Locate the cell with the specified text and output its [x, y] center coordinate. 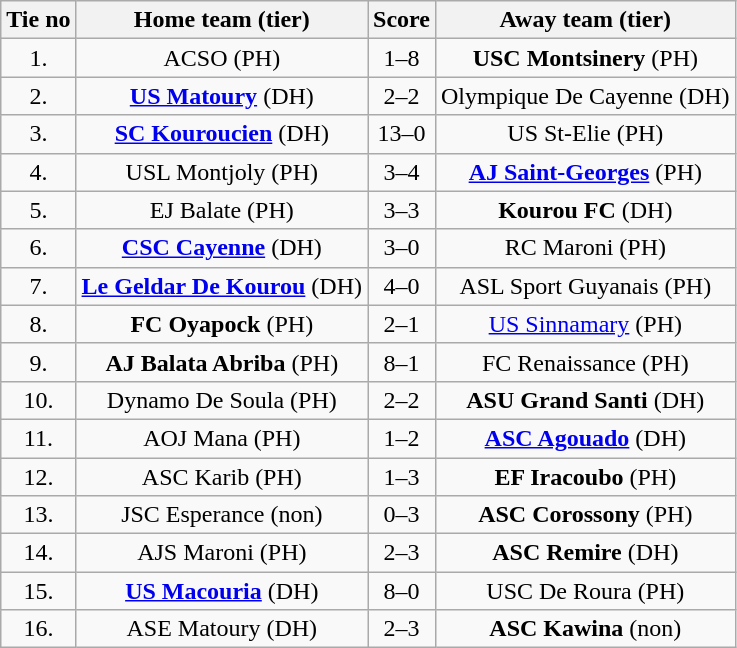
ASC Karib (PH) [222, 477]
ASU Grand Santi (DH) [585, 400]
AJS Maroni (PH) [222, 553]
ASC Corossony (PH) [585, 515]
3–4 [402, 172]
US St-Elie (PH) [585, 134]
ASE Matoury (DH) [222, 629]
AJ Saint-Georges (PH) [585, 172]
Le Geldar De Kourou (DH) [222, 286]
Dynamo De Soula (PH) [222, 400]
JSC Esperance (non) [222, 515]
Olympique De Cayenne (DH) [585, 96]
USC De Roura (PH) [585, 591]
AJ Balata Abriba (PH) [222, 362]
4. [38, 172]
15. [38, 591]
US Macouria (DH) [222, 591]
ASL Sport Guyanais (PH) [585, 286]
ASC Remire (DH) [585, 553]
4–0 [402, 286]
10. [38, 400]
AOJ Mana (PH) [222, 438]
11. [38, 438]
2–1 [402, 324]
ASC Kawina (non) [585, 629]
8–1 [402, 362]
16. [38, 629]
8. [38, 324]
US Sinnamary (PH) [585, 324]
Score [402, 20]
US Matoury (DH) [222, 96]
3–3 [402, 210]
3–0 [402, 248]
ACSO (PH) [222, 58]
1–8 [402, 58]
USC Montsinery (PH) [585, 58]
3. [38, 134]
USL Montjoly (PH) [222, 172]
Tie no [38, 20]
1–3 [402, 477]
EF Iracoubo (PH) [585, 477]
FC Oyapock (PH) [222, 324]
ASC Agouado (DH) [585, 438]
1. [38, 58]
12. [38, 477]
2. [38, 96]
8–0 [402, 591]
6. [38, 248]
1–2 [402, 438]
Away team (tier) [585, 20]
RC Maroni (PH) [585, 248]
5. [38, 210]
9. [38, 362]
0–3 [402, 515]
CSC Cayenne (DH) [222, 248]
7. [38, 286]
FC Renaissance (PH) [585, 362]
Kourou FC (DH) [585, 210]
SC Kouroucien (DH) [222, 134]
EJ Balate (PH) [222, 210]
14. [38, 553]
13–0 [402, 134]
Home team (tier) [222, 20]
13. [38, 515]
